Determine the [x, y] coordinate at the center of the cell enclosing the given text.  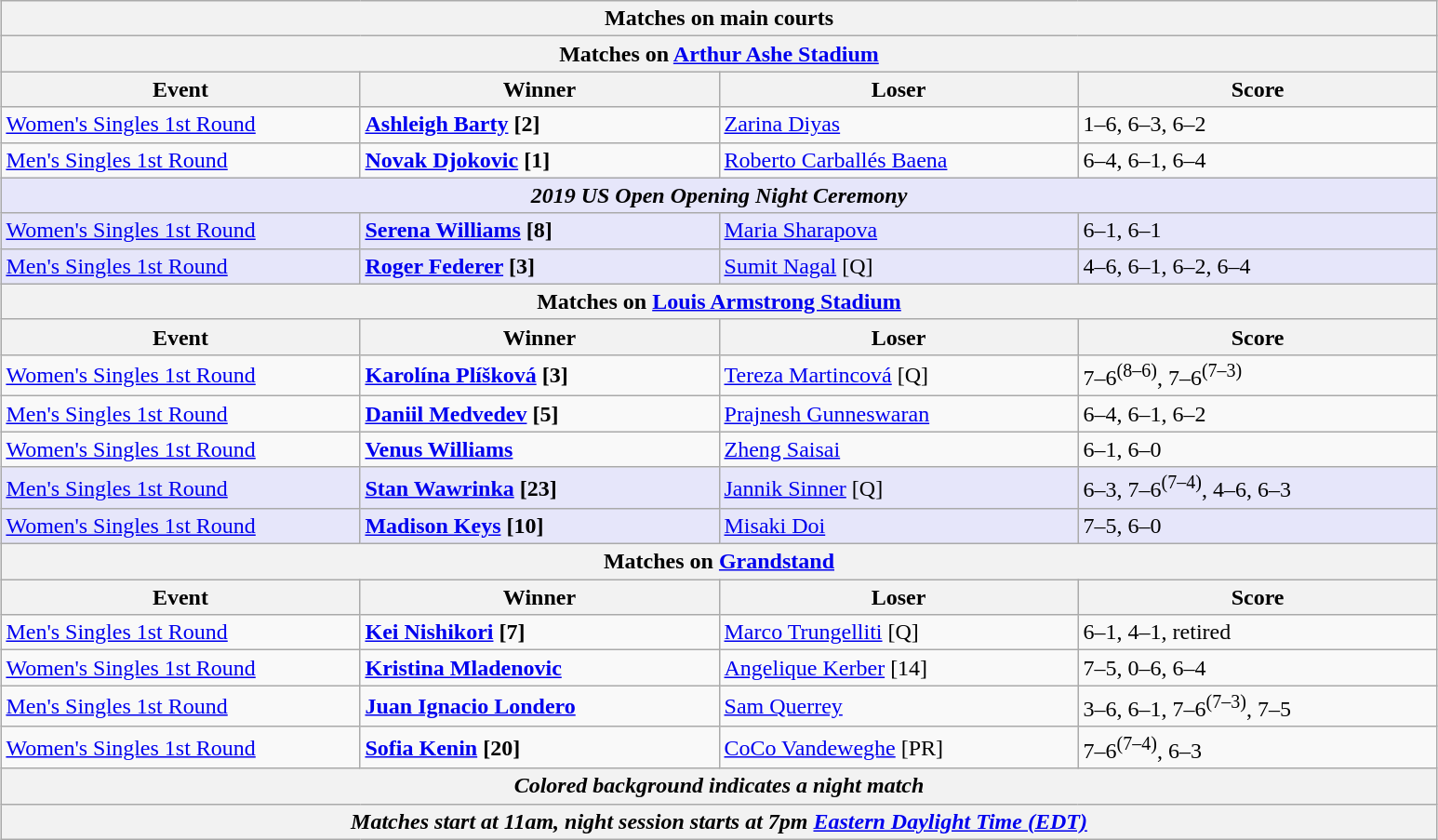
Madison Keys [10] [539, 527]
Maria Sharapova [899, 231]
3–6, 6–1, 7–6(7–3), 7–5 [1258, 707]
Zheng Saisai [899, 449]
Karolína Plíšková [3] [539, 376]
Ashleigh Barty [2] [539, 125]
6–4, 6–1, 6–2 [1258, 414]
Juan Ignacio Londero [539, 707]
6–1, 6–1 [1258, 231]
CoCo Vandeweghe [PR] [899, 748]
Kei Nishikori [7] [539, 633]
6–1, 6–0 [1258, 449]
Kristina Mladenovic [539, 668]
Roger Federer [3] [539, 266]
Marco Trungelliti [Q] [899, 633]
Sam Querrey [899, 707]
Angelique Kerber [14] [899, 668]
Misaki Doi [899, 527]
Prajnesh Gunneswaran [899, 414]
7–5, 0–6, 6–4 [1258, 668]
4–6, 6–1, 6–2, 6–4 [1258, 266]
6–1, 4–1, retired [1258, 633]
Venus Williams [539, 449]
Matches on Arthur Ashe Stadium [719, 54]
Sumit Nagal [Q] [899, 266]
Matches on main courts [719, 19]
Daniil Medvedev [5] [539, 414]
Sofia Kenin [20] [539, 748]
Zarina Diyas [899, 125]
Colored background indicates a night match [719, 786]
Matches on Grandstand [719, 562]
1–6, 6–3, 6–2 [1258, 125]
7–5, 6–0 [1258, 527]
Matches on Louis Armstrong Stadium [719, 301]
Stan Wawrinka [23] [539, 487]
7–6(7–4), 6–3 [1258, 748]
2019 US Open Opening Night Ceremony [719, 195]
Jannik Sinner [Q] [899, 487]
Novak Djokovic [1] [539, 160]
6–4, 6–1, 6–4 [1258, 160]
Roberto Carballés Baena [899, 160]
Tereza Martincová [Q] [899, 376]
Serena Williams [8] [539, 231]
6–3, 7–6(7–4), 4–6, 6–3 [1258, 487]
Matches start at 11am, night session starts at 7pm Eastern Daylight Time (EDT) [719, 821]
7–6(8–6), 7–6(7–3) [1258, 376]
